Provide the (x, y) coordinate of the cell's center where the given text is located.  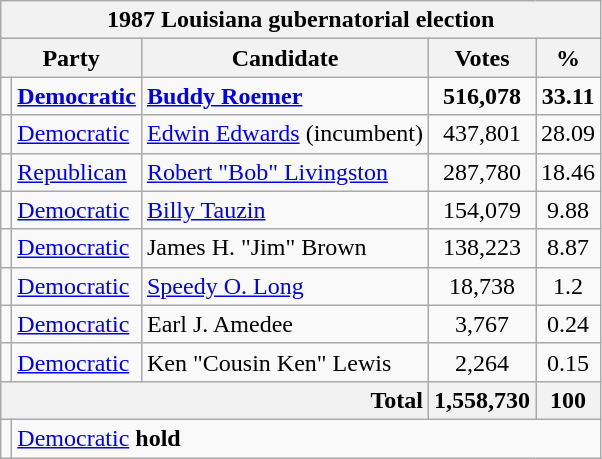
8.87 (568, 248)
28.09 (568, 134)
3,767 (482, 324)
9.88 (568, 210)
Earl J. Amedee (284, 324)
0.15 (568, 362)
Robert "Bob" Livingston (284, 172)
Buddy Roemer (284, 96)
516,078 (482, 96)
Ken "Cousin Ken" Lewis (284, 362)
Votes (482, 58)
Total (215, 400)
1,558,730 (482, 400)
Republican (77, 172)
154,079 (482, 210)
1987 Louisiana gubernatorial election (301, 20)
Billy Tauzin (284, 210)
138,223 (482, 248)
Democratic hold (306, 438)
18.46 (568, 172)
18,738 (482, 286)
287,780 (482, 172)
2,264 (482, 362)
Candidate (284, 58)
Speedy O. Long (284, 286)
Party (72, 58)
0.24 (568, 324)
James H. "Jim" Brown (284, 248)
1.2 (568, 286)
% (568, 58)
33.11 (568, 96)
Edwin Edwards (incumbent) (284, 134)
437,801 (482, 134)
100 (568, 400)
